Return the (X, Y) coordinate for the center point of the cell that contains the specified text.  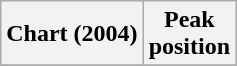
Chart (2004) (72, 34)
Peakposition (189, 34)
